From the cell containing the given text, extract its center point as (x, y) coordinate. 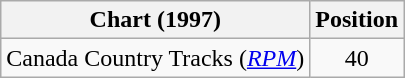
40 (357, 58)
Position (357, 20)
Chart (1997) (156, 20)
Canada Country Tracks (RPM) (156, 58)
